Capture the cell that displays the provided text and extract its (x, y) central coordinate. 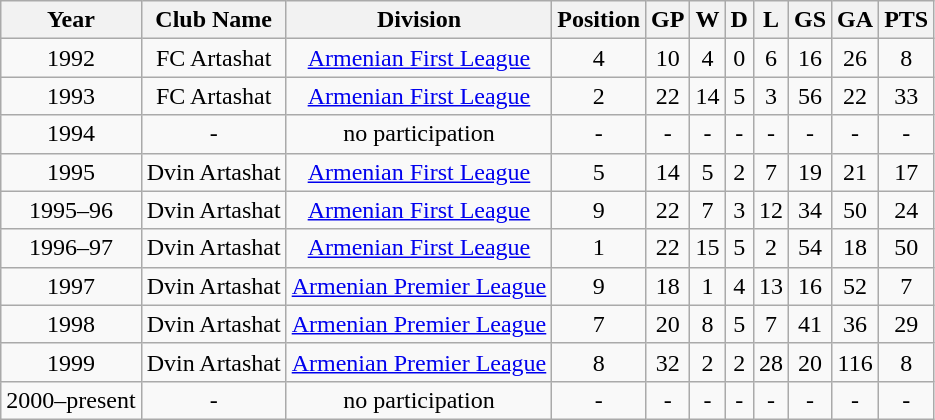
52 (856, 286)
56 (810, 96)
1994 (71, 134)
24 (906, 210)
Club Name (214, 20)
17 (906, 172)
34 (810, 210)
1992 (71, 58)
1996–97 (71, 248)
Position (599, 20)
33 (906, 96)
W (708, 20)
1998 (71, 324)
32 (668, 362)
0 (739, 58)
15 (708, 248)
D (739, 20)
1999 (71, 362)
21 (856, 172)
54 (810, 248)
GS (810, 20)
19 (810, 172)
12 (770, 210)
1995 (71, 172)
41 (810, 324)
1993 (71, 96)
GP (668, 20)
28 (770, 362)
26 (856, 58)
10 (668, 58)
Division (419, 20)
29 (906, 324)
1997 (71, 286)
116 (856, 362)
GA (856, 20)
L (770, 20)
PTS (906, 20)
13 (770, 286)
2000–present (71, 400)
6 (770, 58)
Year (71, 20)
36 (856, 324)
1995–96 (71, 210)
